Search for the cell housing the specified text and yield its (X, Y) center coordinate. 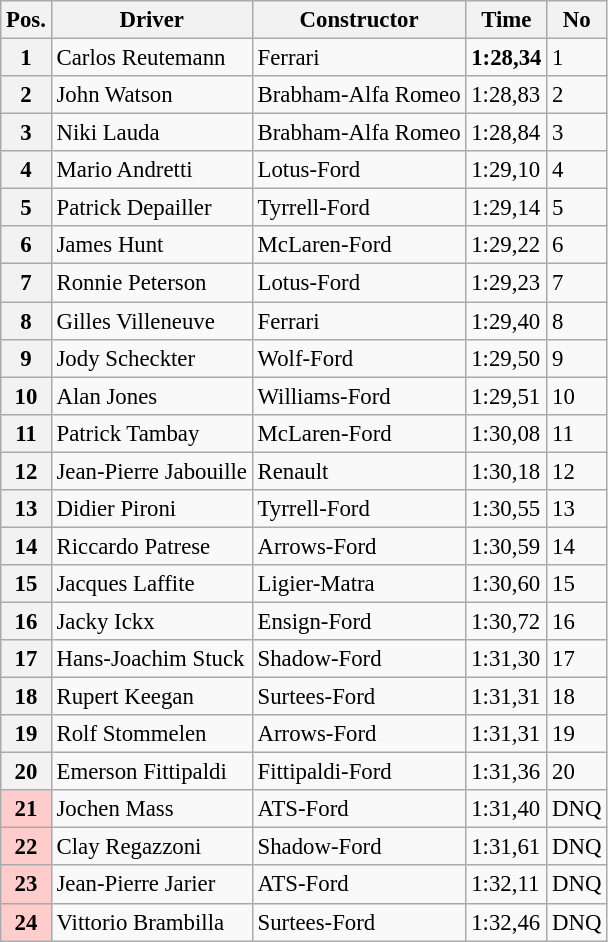
Rupert Keegan (152, 697)
Gilles Villeneuve (152, 321)
Niki Lauda (152, 133)
1:28,34 (506, 58)
Emerson Fittipaldi (152, 772)
Vittorio Brambilla (152, 922)
1:29,23 (506, 283)
1:30,18 (506, 471)
Clay Regazzoni (152, 847)
1:29,22 (506, 245)
1:30,60 (506, 584)
1:31,30 (506, 659)
Riccardo Patrese (152, 546)
Pos. (26, 20)
1:30,08 (506, 433)
22 (26, 847)
23 (26, 885)
24 (26, 922)
Alan Jones (152, 396)
Hans-Joachim Stuck (152, 659)
1:29,14 (506, 208)
1:31,61 (506, 847)
1:32,46 (506, 922)
Williams-Ford (359, 396)
1:31,36 (506, 772)
Renault (359, 471)
Carlos Reutemann (152, 58)
Wolf-Ford (359, 358)
Rolf Stommelen (152, 734)
Jochen Mass (152, 809)
1:28,83 (506, 95)
John Watson (152, 95)
21 (26, 809)
Mario Andretti (152, 170)
James Hunt (152, 245)
Patrick Depailler (152, 208)
No (577, 20)
Time (506, 20)
1:30,72 (506, 621)
Ensign-Ford (359, 621)
1:29,51 (506, 396)
1:29,10 (506, 170)
Ligier-Matra (359, 584)
Jacky Ickx (152, 621)
Ronnie Peterson (152, 283)
1:32,11 (506, 885)
Jean-Pierre Jarier (152, 885)
1:29,40 (506, 321)
Patrick Tambay (152, 433)
1:29,50 (506, 358)
1:30,59 (506, 546)
Jacques Laffite (152, 584)
Jody Scheckter (152, 358)
Didier Pironi (152, 509)
Jean-Pierre Jabouille (152, 471)
1:28,84 (506, 133)
1:31,40 (506, 809)
Driver (152, 20)
Fittipaldi-Ford (359, 772)
1:30,55 (506, 509)
Constructor (359, 20)
